Detect which cell encompasses the target text, then output its [x, y] center coordinate. 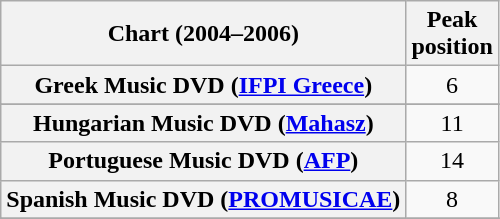
Chart (2004–2006) [204, 34]
11 [452, 123]
8 [452, 199]
6 [452, 85]
Greek Music DVD (IFPI Greece) [204, 85]
Portuguese Music DVD (AFP) [204, 161]
Hungarian Music DVD (Mahasz) [204, 123]
Peakposition [452, 34]
14 [452, 161]
Spanish Music DVD (PROMUSICAE) [204, 199]
